Determine the [x, y] coordinate at the center of the cell enclosing the given text.  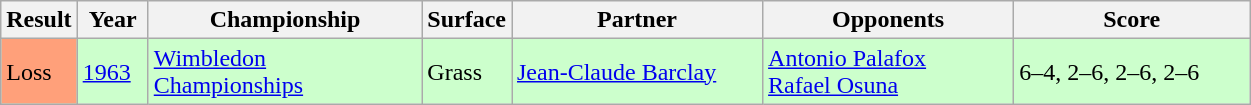
Score [1132, 20]
1963 [112, 72]
Partner [638, 20]
Championship [285, 20]
Surface [467, 20]
Loss [39, 72]
Jean-Claude Barclay [638, 72]
Wimbledon Championships [285, 72]
6–4, 2–6, 2–6, 2–6 [1132, 72]
Grass [467, 72]
Opponents [888, 20]
Result [39, 20]
Antonio Palafox Rafael Osuna [888, 72]
Year [112, 20]
